Identify which cell holds the provided text, then report its (x, y) central coordinate. 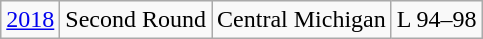
2018 (30, 20)
Second Round (136, 20)
Central Michigan (302, 20)
L 94–98 (436, 20)
